From the cell containing the given text, extract its center point as (X, Y) coordinate. 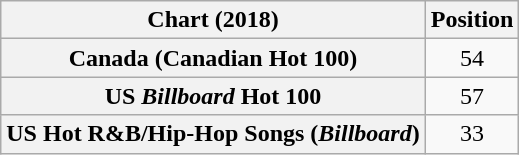
Chart (2018) (213, 20)
Position (472, 20)
US Billboard Hot 100 (213, 96)
33 (472, 134)
54 (472, 58)
US Hot R&B/Hip-Hop Songs (Billboard) (213, 134)
57 (472, 96)
Canada (Canadian Hot 100) (213, 58)
